Detect which cell encompasses the target text, then output its (X, Y) center coordinate. 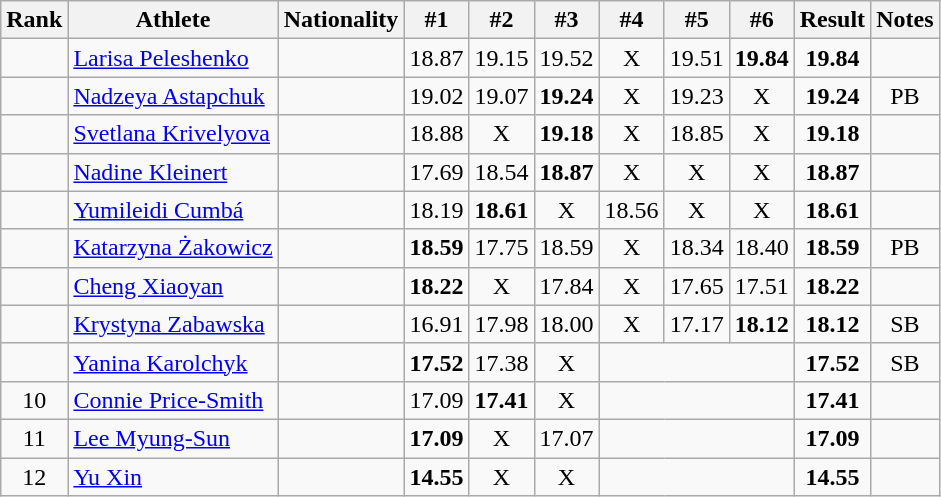
#5 (696, 20)
18.40 (762, 248)
Lee Myung-Sun (173, 438)
Connie Price-Smith (173, 400)
19.15 (502, 58)
Notes (905, 20)
18.19 (436, 210)
Athlete (173, 20)
Katarzyna Żakowicz (173, 248)
#3 (566, 20)
17.07 (566, 438)
10 (34, 400)
#1 (436, 20)
Result (832, 20)
18.34 (696, 248)
12 (34, 477)
Cheng Xiaoyan (173, 286)
18.88 (436, 134)
18.85 (696, 134)
17.51 (762, 286)
17.17 (696, 324)
Krystyna Zabawska (173, 324)
18.56 (632, 210)
17.84 (566, 286)
17.65 (696, 286)
Rank (34, 20)
19.02 (436, 96)
18.00 (566, 324)
16.91 (436, 324)
17.75 (502, 248)
Yanina Karolchyk (173, 362)
Yu Xin (173, 477)
#2 (502, 20)
#6 (762, 20)
Larisa Peleshenko (173, 58)
19.07 (502, 96)
18.54 (502, 172)
#4 (632, 20)
Nadine Kleinert (173, 172)
Nadzeya Astapchuk (173, 96)
17.38 (502, 362)
17.69 (436, 172)
Yumileidi Cumbá (173, 210)
11 (34, 438)
Svetlana Krivelyova (173, 134)
19.23 (696, 96)
19.52 (566, 58)
19.51 (696, 58)
17.98 (502, 324)
Nationality (341, 20)
